From the cell containing the given text, extract its center point as [x, y] coordinate. 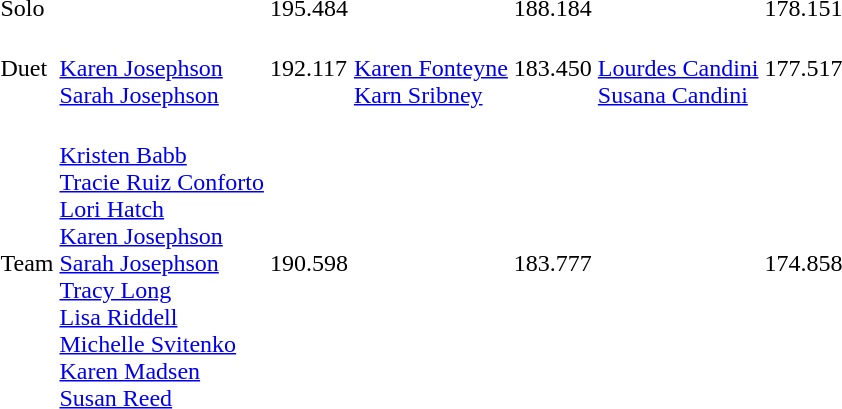
Karen JosephsonSarah Josephson [162, 68]
Lourdes CandiniSusana Candini [678, 68]
192.117 [308, 68]
Karen FonteyneKarn Sribney [430, 68]
183.450 [552, 68]
